Output the [X, Y] coordinate of the center of the cell containing the given text.  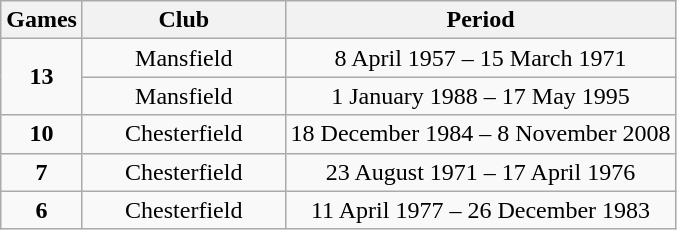
Games [42, 20]
Club [184, 20]
23 August 1971 – 17 April 1976 [480, 172]
18 December 1984 – 8 November 2008 [480, 134]
1 January 1988 – 17 May 1995 [480, 96]
13 [42, 77]
Period [480, 20]
7 [42, 172]
8 April 1957 – 15 March 1971 [480, 58]
10 [42, 134]
6 [42, 210]
11 April 1977 – 26 December 1983 [480, 210]
